Locate the cell with the specified text and output its (x, y) center coordinate. 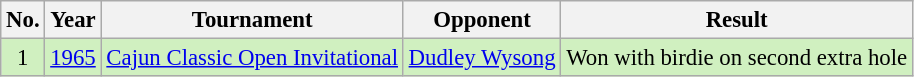
Dudley Wysong (482, 58)
Tournament (252, 20)
1 (23, 58)
1965 (73, 58)
Result (737, 20)
Cajun Classic Open Invitational (252, 58)
Won with birdie on second extra hole (737, 58)
Opponent (482, 20)
Year (73, 20)
No. (23, 20)
